Pinpoint the cell where the given text exists, returning its (X, Y) midpoint coordinate. 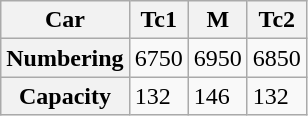
6950 (218, 58)
Tc1 (158, 20)
6850 (276, 58)
146 (218, 96)
Car (65, 20)
Tc2 (276, 20)
Capacity (65, 96)
Numbering (65, 58)
M (218, 20)
6750 (158, 58)
